Extract the [X, Y] coordinate from the center of the cell holding the provided text.  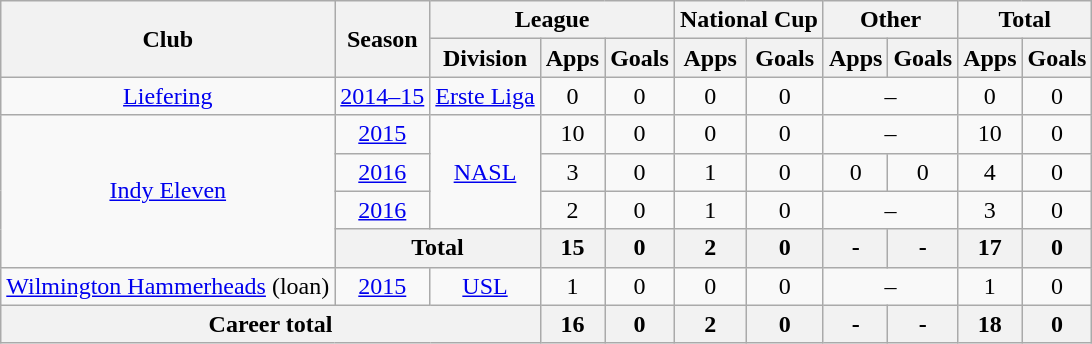
4 [990, 172]
Career total [270, 324]
18 [990, 324]
Erste Liga [485, 96]
Season [382, 39]
NASL [485, 172]
2014–15 [382, 96]
National Cup [748, 20]
17 [990, 248]
Wilmington Hammerheads (loan) [168, 286]
Liefering [168, 96]
16 [572, 324]
Club [168, 39]
Other [890, 20]
Division [485, 58]
15 [572, 248]
Indy Eleven [168, 191]
League [552, 20]
USL [485, 286]
